Scan for the cell matching the given text and deliver its (x, y) coordinate at center. 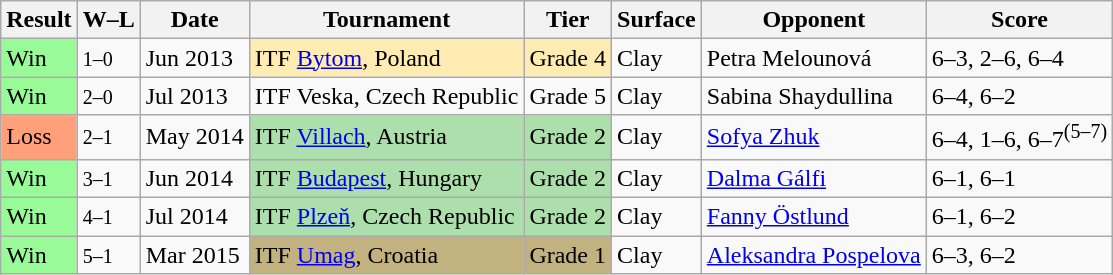
Aleksandra Pospelova (814, 255)
ITF Bytom, Poland (386, 58)
Sabina Shaydullina (814, 96)
Sofya Zhuk (814, 138)
Score (1019, 20)
Tournament (386, 20)
Jul 2013 (194, 96)
Grade 1 (568, 255)
6–3, 6–2 (1019, 255)
6–4, 6–2 (1019, 96)
ITF Umag, Croatia (386, 255)
Grade 5 (568, 96)
Loss (39, 138)
2–1 (108, 138)
ITF Villach, Austria (386, 138)
1–0 (108, 58)
Grade 4 (568, 58)
Jun 2013 (194, 58)
6–1, 6–2 (1019, 217)
W–L (108, 20)
6–1, 6–1 (1019, 178)
Date (194, 20)
6–3, 2–6, 6–4 (1019, 58)
2–0 (108, 96)
Dalma Gálfi (814, 178)
4–1 (108, 217)
ITF Plzeň, Czech Republic (386, 217)
May 2014 (194, 138)
Fanny Östlund (814, 217)
5–1 (108, 255)
Tier (568, 20)
Jul 2014 (194, 217)
6–4, 1–6, 6–7(5–7) (1019, 138)
Result (39, 20)
Mar 2015 (194, 255)
Opponent (814, 20)
Surface (657, 20)
ITF Budapest, Hungary (386, 178)
Jun 2014 (194, 178)
ITF Veska, Czech Republic (386, 96)
3–1 (108, 178)
Petra Melounová (814, 58)
